Extract the (x, y) coordinate from the center of the cell holding the provided text.  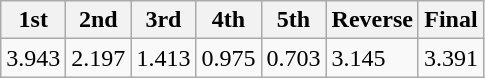
2nd (98, 20)
5th (294, 20)
0.975 (228, 58)
0.703 (294, 58)
3.145 (372, 58)
3.391 (450, 58)
3.943 (34, 58)
Reverse (372, 20)
4th (228, 20)
1st (34, 20)
3rd (164, 20)
Final (450, 20)
2.197 (98, 58)
1.413 (164, 58)
